For the text-containing cell, return its midpoint in (X, Y) coordinate format. 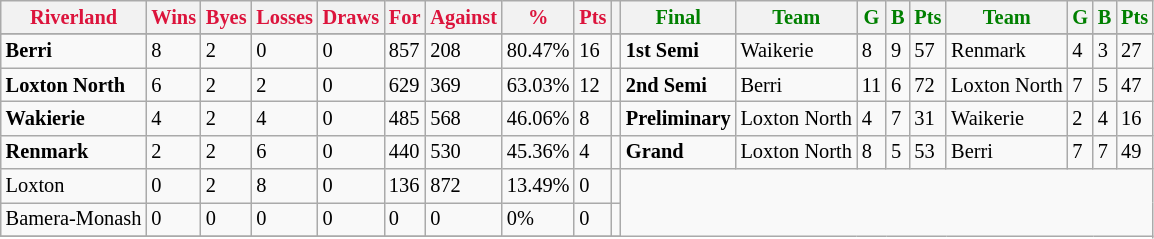
0% (538, 219)
13.49% (538, 186)
872 (464, 186)
31 (928, 118)
Grand (678, 152)
3 (1104, 51)
369 (464, 85)
Wins (174, 17)
12 (592, 85)
Preliminary (678, 118)
80.47% (538, 51)
9 (898, 51)
629 (404, 85)
Loxton (74, 186)
Wakierie (74, 118)
857 (404, 51)
46.06% (538, 118)
11 (872, 85)
136 (404, 186)
Against (464, 17)
% (538, 17)
530 (464, 152)
49 (1134, 152)
27 (1134, 51)
208 (464, 51)
47 (1134, 85)
440 (404, 152)
For (404, 17)
63.03% (538, 85)
45.36% (538, 152)
Bamera-Monash (74, 219)
53 (928, 152)
2nd Semi (678, 85)
Byes (226, 17)
568 (464, 118)
Losses (284, 17)
Riverland (74, 17)
72 (928, 85)
57 (928, 51)
Final (678, 17)
1st Semi (678, 51)
485 (404, 118)
Draws (351, 17)
